Pinpoint the cell where the given text exists, returning its (x, y) midpoint coordinate. 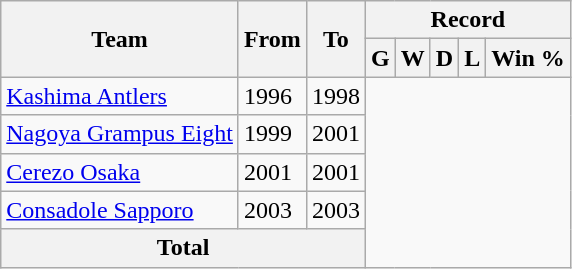
Win % (528, 58)
To (336, 39)
1999 (272, 134)
1996 (272, 96)
W (412, 58)
Record (468, 20)
Consadole Sapporo (120, 210)
Team (120, 39)
Nagoya Grampus Eight (120, 134)
Kashima Antlers (120, 96)
From (272, 39)
L (472, 58)
Cerezo Osaka (120, 172)
D (444, 58)
Total (184, 248)
1998 (336, 96)
G (380, 58)
